Pinpoint the cell where the given text exists, returning its [x, y] midpoint coordinate. 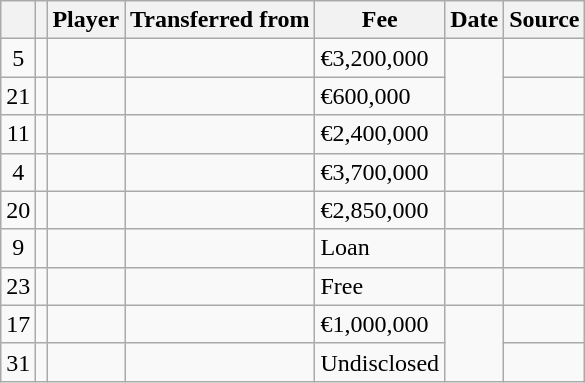
Loan [380, 248]
Free [380, 286]
4 [18, 172]
€3,200,000 [380, 58]
€2,400,000 [380, 134]
21 [18, 96]
31 [18, 362]
20 [18, 210]
23 [18, 286]
€2,850,000 [380, 210]
€3,700,000 [380, 172]
Fee [380, 20]
€600,000 [380, 96]
Undisclosed [380, 362]
9 [18, 248]
€1,000,000 [380, 324]
11 [18, 134]
Transferred from [220, 20]
Player [86, 20]
Date [474, 20]
17 [18, 324]
5 [18, 58]
Source [544, 20]
